Extract the [x, y] coordinate from the center of the cell holding the provided text.  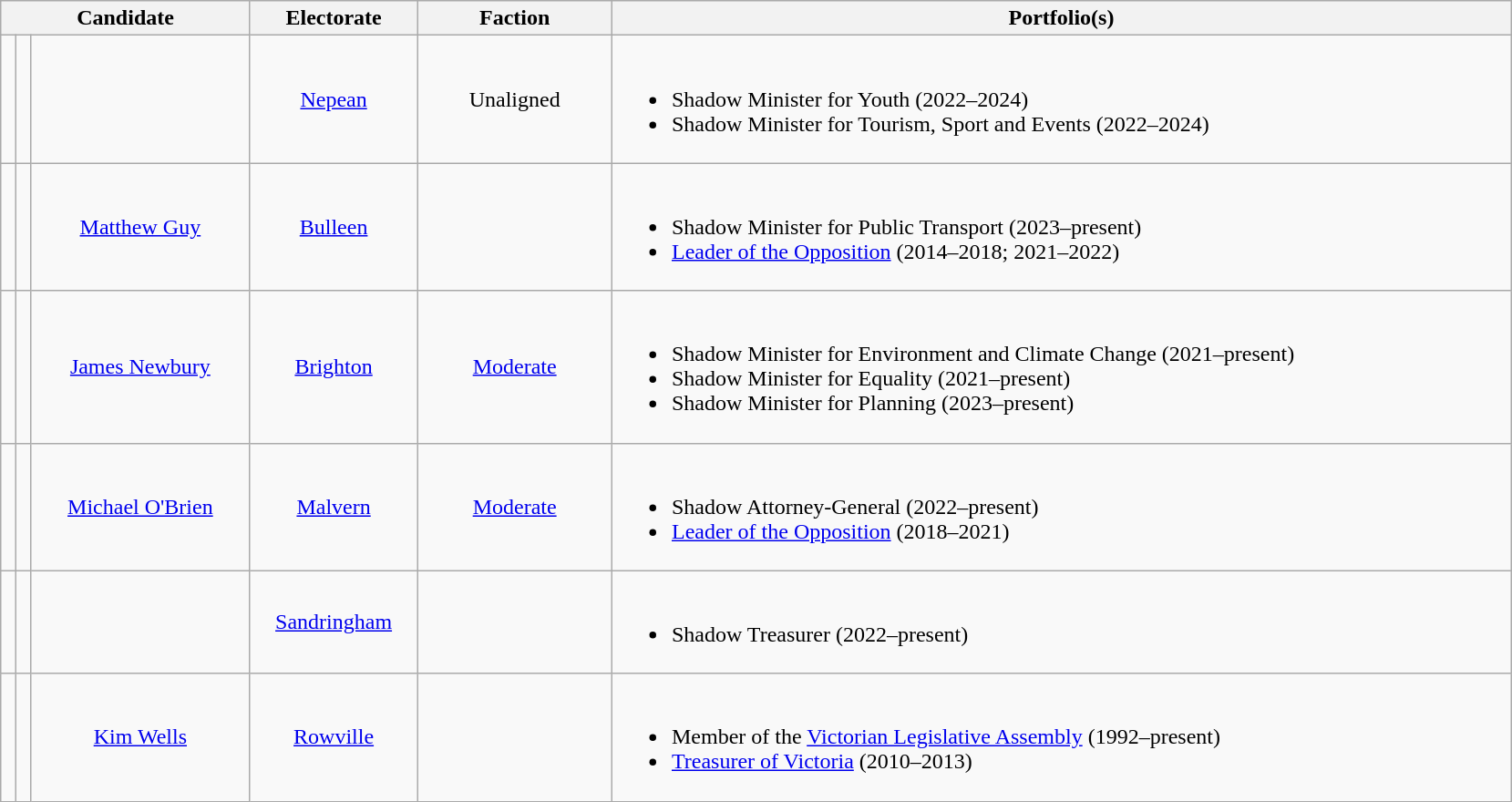
Malvern [334, 507]
Shadow Attorney-General (2022–present)Leader of the Opposition (2018–2021) [1061, 507]
Rowville [334, 737]
Portfolio(s) [1061, 18]
Electorate [334, 18]
Nepean [334, 99]
Michael O'Brien [140, 507]
Brighton [334, 366]
Matthew Guy [140, 227]
Shadow Minister for Youth (2022–2024)Shadow Minister for Tourism, Sport and Events (2022–2024) [1061, 99]
Bulleen [334, 227]
Kim Wells [140, 737]
Shadow Treasurer (2022–present) [1061, 622]
James Newbury [140, 366]
Shadow Minister for Public Transport (2023–present)Leader of the Opposition (2014–2018; 2021–2022) [1061, 227]
Candidate [126, 18]
Unaligned [515, 99]
Member of the Victorian Legislative Assembly (1992–present)Treasurer of Victoria (2010–2013) [1061, 737]
Sandringham [334, 622]
Faction [515, 18]
